Pinpoint the cell where the given text exists, returning its [x, y] midpoint coordinate. 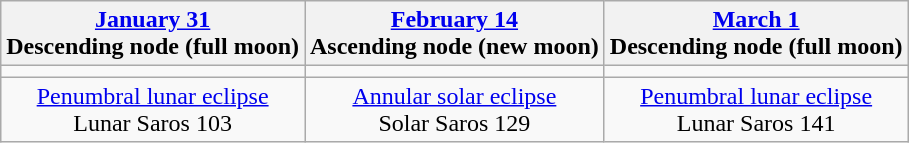
Penumbral lunar eclipseLunar Saros 141 [756, 110]
March 1Descending node (full moon) [756, 34]
Annular solar eclipseSolar Saros 129 [454, 110]
February 14Ascending node (new moon) [454, 34]
January 31Descending node (full moon) [153, 34]
Penumbral lunar eclipseLunar Saros 103 [153, 110]
